From the cell containing the given text, extract its center point as [x, y] coordinate. 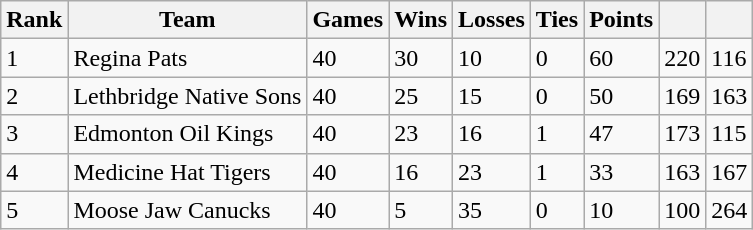
Wins [421, 20]
50 [622, 96]
Medicine Hat Tigers [188, 172]
Regina Pats [188, 58]
Lethbridge Native Sons [188, 96]
Team [188, 20]
60 [622, 58]
Losses [492, 20]
25 [421, 96]
3 [34, 134]
15 [492, 96]
4 [34, 172]
Ties [556, 20]
116 [730, 58]
Moose Jaw Canucks [188, 210]
Rank [34, 20]
115 [730, 134]
2 [34, 96]
173 [682, 134]
169 [682, 96]
167 [730, 172]
Points [622, 20]
100 [682, 210]
Games [348, 20]
220 [682, 58]
33 [622, 172]
30 [421, 58]
35 [492, 210]
47 [622, 134]
264 [730, 210]
Edmonton Oil Kings [188, 134]
